Output the [X, Y] coordinate of the center of the cell containing the given text.  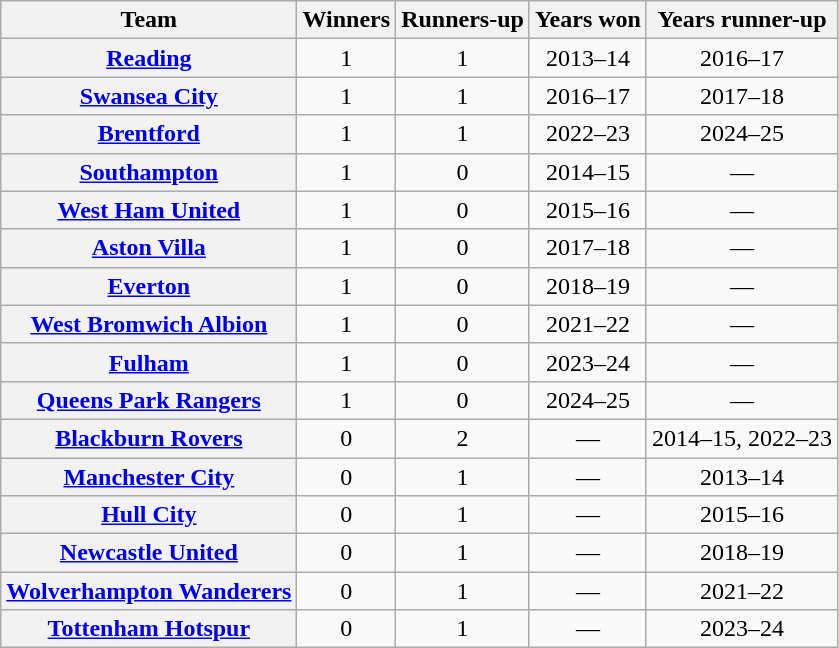
2022–23 [588, 134]
2014–15 [588, 172]
2 [463, 438]
Queens Park Rangers [149, 400]
2014–15, 2022–23 [742, 438]
Winners [346, 20]
Manchester City [149, 477]
Fulham [149, 362]
Newcastle United [149, 553]
Everton [149, 286]
Tottenham Hotspur [149, 629]
Reading [149, 58]
Blackburn Rovers [149, 438]
Southampton [149, 172]
Swansea City [149, 96]
Years won [588, 20]
Aston Villa [149, 248]
West Bromwich Albion [149, 324]
West Ham United [149, 210]
Hull City [149, 515]
Team [149, 20]
Wolverhampton Wanderers [149, 591]
Runners-up [463, 20]
Brentford [149, 134]
Years runner-up [742, 20]
